Search for the cell housing the specified text and yield its [X, Y] center coordinate. 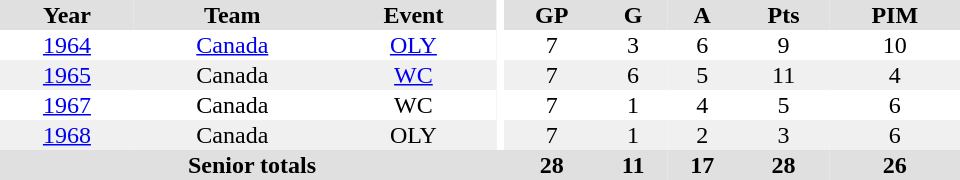
1967 [67, 105]
Senior totals [252, 165]
A [702, 15]
G [632, 15]
17 [702, 165]
10 [895, 45]
Year [67, 15]
Team [232, 15]
2 [702, 135]
1965 [67, 75]
PIM [895, 15]
Event [414, 15]
26 [895, 165]
1968 [67, 135]
1964 [67, 45]
GP [552, 15]
9 [784, 45]
Pts [784, 15]
